Scan for the cell matching the given text and deliver its (x, y) coordinate at center. 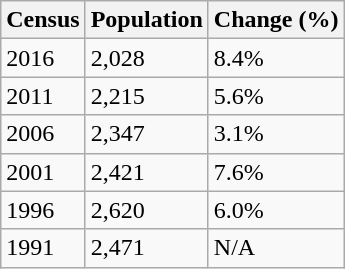
6.0% (276, 210)
2016 (43, 58)
5.6% (276, 96)
1991 (43, 248)
2,215 (146, 96)
2,347 (146, 134)
2006 (43, 134)
2001 (43, 172)
2,471 (146, 248)
2,620 (146, 210)
7.6% (276, 172)
1996 (43, 210)
2,421 (146, 172)
N/A (276, 248)
8.4% (276, 58)
2011 (43, 96)
Population (146, 20)
3.1% (276, 134)
Census (43, 20)
2,028 (146, 58)
Change (%) (276, 20)
